Identify which cell holds the provided text, then report its [X, Y] central coordinate. 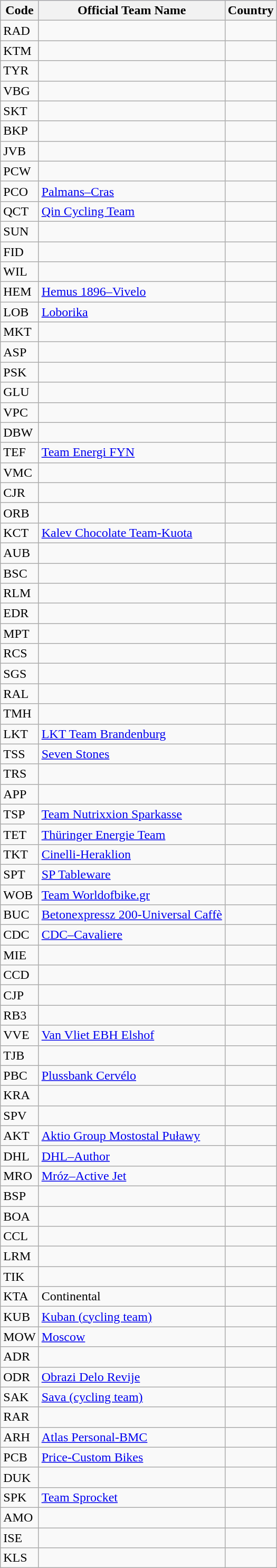
AMO [20, 1517]
RAD [20, 31]
KTA [20, 1297]
TSS [20, 754]
LKT Team Brandenburg [132, 734]
CJR [20, 493]
VPC [20, 412]
MRO [20, 1176]
Qin Cycling Team [132, 211]
TRS [20, 774]
Seven Stones [132, 754]
Sava (cycling team) [132, 1397]
Thüringer Energie Team [132, 834]
LOB [20, 312]
ARH [20, 1437]
CCL [20, 1236]
KRA [20, 1095]
HEM [20, 292]
KTM [20, 51]
APP [20, 794]
Plussbank Cervélo [132, 1075]
Cinelli-Heraklion [132, 854]
PCB [20, 1457]
PCW [20, 171]
TJB [20, 1055]
VBG [20, 91]
ISE [20, 1538]
WIL [20, 272]
RAL [20, 694]
Atlas Personal-BMC [132, 1437]
ASP [20, 352]
TMH [20, 714]
Team Worldofbike.gr [132, 895]
PCO [20, 191]
TSP [20, 814]
Obrazi Delo Revije [132, 1377]
SKT [20, 111]
Moscow [132, 1337]
SUN [20, 231]
AUB [20, 553]
RLM [20, 593]
WOB [20, 895]
MOW [20, 1337]
RAR [20, 1417]
DBW [20, 432]
SAK [20, 1397]
CJP [20, 995]
CDC [20, 935]
BSP [20, 1196]
SGS [20, 674]
MIE [20, 955]
GLU [20, 392]
Betonexpressz 200-Universal Caffè [132, 915]
LRM [20, 1257]
Continental [132, 1297]
JVB [20, 151]
TEF [20, 452]
Team Sprocket [132, 1497]
TET [20, 834]
RB3 [20, 1015]
SPK [20, 1497]
PSK [20, 372]
VVE [20, 1035]
QCT [20, 211]
ADR [20, 1357]
CDC–Cavaliere [132, 935]
DUK [20, 1477]
Code [20, 11]
PBC [20, 1075]
FID [20, 252]
Kuban (cycling team) [132, 1317]
Team Energi FYN [132, 452]
Country [251, 11]
Van Vliet EBH Elshof [132, 1035]
Hemus 1896–Vivelo [132, 292]
ORB [20, 513]
VMC [20, 473]
TKT [20, 854]
AKT [20, 1136]
Price-Custom Bikes [132, 1457]
KUB [20, 1317]
DHL [20, 1156]
Official Team Name [132, 11]
CCD [20, 975]
Team Nutrixxion Sparkasse [132, 814]
Mróz–Active Jet [132, 1176]
Palmans–Cras [132, 191]
SP Tableware [132, 874]
DHL–Author [132, 1156]
Kalev Chocolate Team-Kuota [132, 533]
MKT [20, 332]
BUC [20, 915]
SPT [20, 874]
RCS [20, 654]
EDR [20, 613]
KLS [20, 1558]
LKT [20, 734]
BOA [20, 1216]
MPT [20, 634]
BSC [20, 573]
TYR [20, 71]
ODR [20, 1377]
Aktio Group Mostostal Puławy [132, 1136]
BKP [20, 131]
KCT [20, 533]
Loborika [132, 312]
TIK [20, 1277]
SPV [20, 1116]
